For the text-containing cell, return its midpoint in (X, Y) coordinate format. 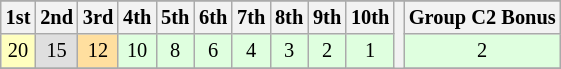
3 (289, 51)
2nd (56, 17)
1st (18, 17)
6th (213, 17)
5th (175, 17)
15 (56, 51)
Group C2 Bonus (482, 17)
4 (251, 51)
1 (370, 51)
10 (137, 51)
6 (213, 51)
4th (137, 17)
20 (18, 51)
9th (327, 17)
3rd (98, 17)
8 (175, 51)
8th (289, 17)
7th (251, 17)
12 (98, 51)
10th (370, 17)
